Determine the [X, Y] coordinate at the center of the cell enclosing the given text.  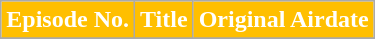
Original Airdate [284, 20]
Title [164, 20]
Episode No. [68, 20]
